Output the (X, Y) coordinate of the center of the cell containing the given text.  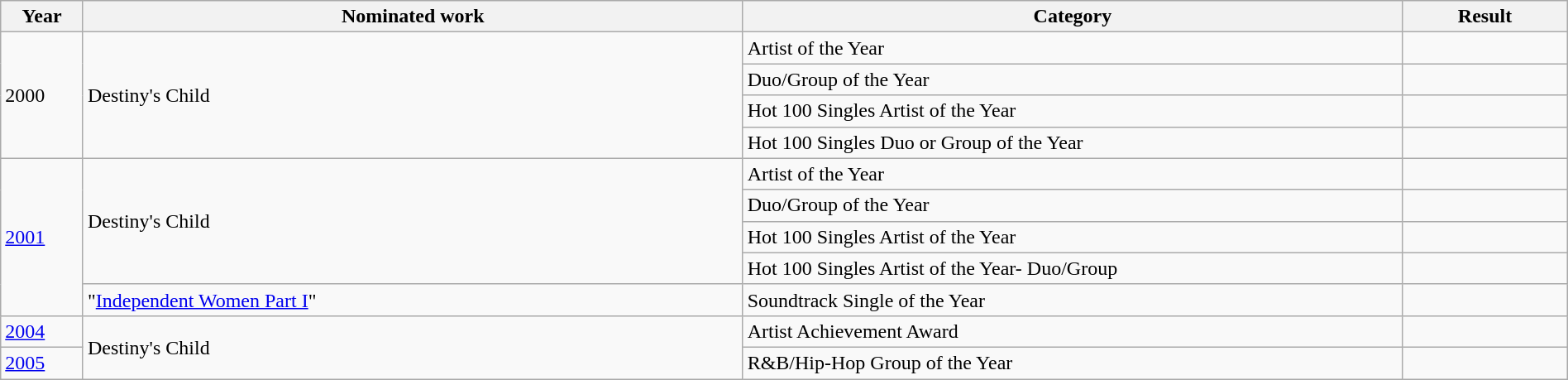
2001 (42, 237)
Soundtrack Single of the Year (1073, 300)
2000 (42, 95)
Nominated work (413, 17)
2004 (42, 331)
Category (1073, 17)
Hot 100 Singles Duo or Group of the Year (1073, 142)
Hot 100 Singles Artist of the Year- Duo/Group (1073, 268)
"Independent Women Part I" (413, 300)
Result (1485, 17)
2005 (42, 363)
Artist Achievement Award (1073, 331)
Year (42, 17)
R&B/Hip-Hop Group of the Year (1073, 363)
